Pinpoint the cell where the given text exists, returning its (x, y) midpoint coordinate. 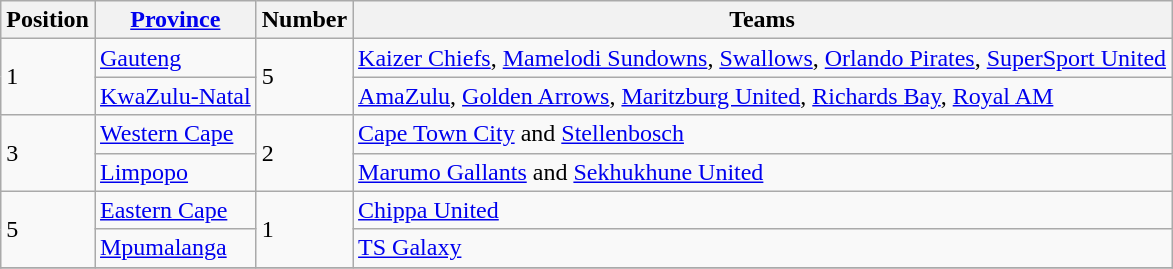
AmaZulu, Golden Arrows, Maritzburg United, Richards Bay, Royal AM (762, 96)
TS Galaxy (762, 248)
2 (304, 153)
3 (48, 153)
Cape Town City and Stellenbosch (762, 134)
Western Cape (175, 134)
Gauteng (175, 58)
Mpumalanga (175, 248)
Teams (762, 20)
Limpopo (175, 172)
Province (175, 20)
Number (304, 20)
Eastern Cape (175, 210)
Position (48, 20)
Chippa United (762, 210)
Marumo Gallants and Sekhukhune United (762, 172)
KwaZulu-Natal (175, 96)
Kaizer Chiefs, Mamelodi Sundowns, Swallows, Orlando Pirates, SuperSport United (762, 58)
